Return the (x, y) coordinate for the center point of the cell that contains the specified text.  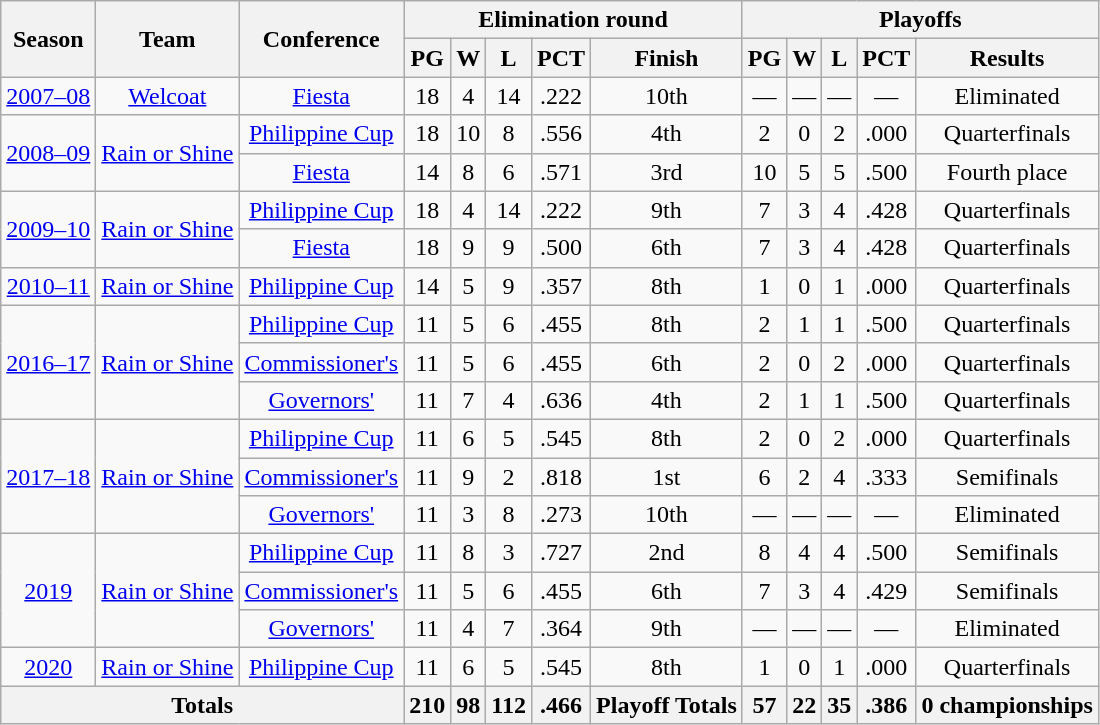
Playoff Totals (667, 705)
2010–11 (48, 286)
Results (1007, 58)
2020 (48, 667)
0 championships (1007, 705)
Finish (667, 58)
98 (468, 705)
112 (509, 705)
2007–08 (48, 96)
210 (428, 705)
.273 (560, 515)
35 (840, 705)
.818 (560, 477)
1st (667, 477)
.466 (560, 705)
22 (804, 705)
.556 (560, 134)
.636 (560, 400)
2019 (48, 591)
.429 (886, 591)
.571 (560, 172)
2nd (667, 553)
3rd (667, 172)
2016–17 (48, 362)
.357 (560, 286)
Conference (322, 39)
57 (764, 705)
.727 (560, 553)
Fourth place (1007, 172)
2009–10 (48, 229)
Season (48, 39)
.333 (886, 477)
.386 (886, 705)
Team (168, 39)
2008–09 (48, 153)
.364 (560, 629)
Totals (202, 705)
Elimination round (574, 20)
2017–18 (48, 476)
Playoffs (920, 20)
Welcoat (168, 96)
